Extract the [x, y] coordinate from the center of the cell holding the provided text.  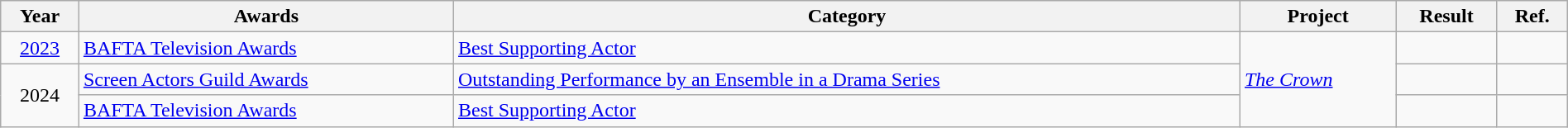
2023 [40, 48]
Awards [266, 17]
The Crown [1317, 79]
Screen Actors Guild Awards [266, 79]
Project [1317, 17]
Category [847, 17]
Ref. [1532, 17]
Year [40, 17]
2024 [40, 95]
Result [1446, 17]
Outstanding Performance by an Ensemble in a Drama Series [847, 79]
